From the cell containing the given text, extract its center point as (x, y) coordinate. 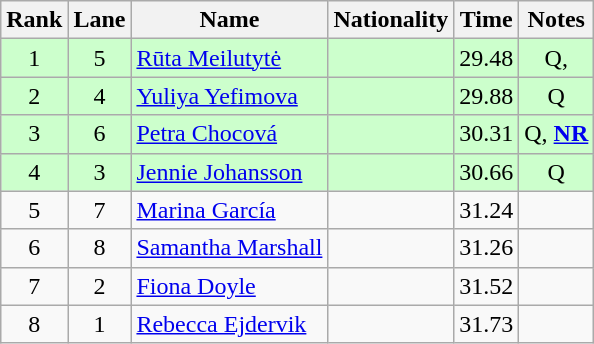
29.48 (486, 58)
Rebecca Ejdervik (230, 324)
Q, NR (556, 134)
Petra Chocová (230, 134)
Jennie Johansson (230, 172)
Samantha Marshall (230, 248)
31.26 (486, 248)
Name (230, 20)
Rank (34, 20)
Fiona Doyle (230, 286)
31.52 (486, 286)
30.31 (486, 134)
31.24 (486, 210)
Q, (556, 58)
Time (486, 20)
31.73 (486, 324)
Lane (100, 20)
Yuliya Yefimova (230, 96)
29.88 (486, 96)
30.66 (486, 172)
Notes (556, 20)
Marina García (230, 210)
Nationality (391, 20)
Rūta Meilutytė (230, 58)
